Output the [x, y] coordinate of the center of the cell containing the given text.  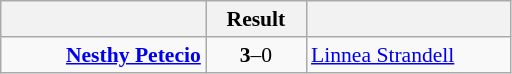
Nesthy Petecio [104, 55]
3–0 [256, 55]
Result [256, 19]
Linnea Strandell [408, 55]
